Output the (X, Y) coordinate of the center of the cell containing the given text.  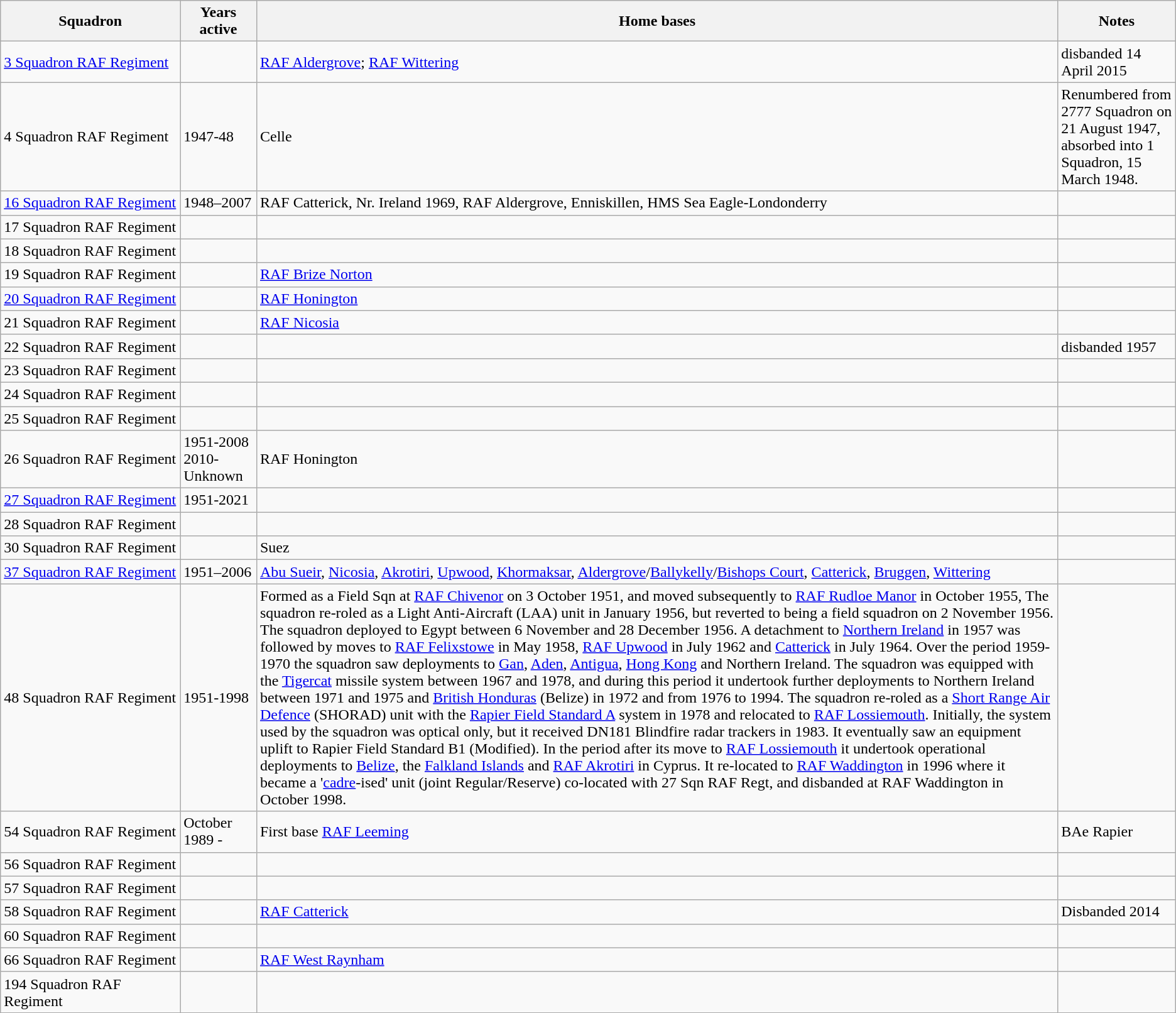
66 Squadron RAF Regiment (90, 960)
60 Squadron RAF Regiment (90, 936)
37 Squadron RAF Regiment (90, 572)
Notes (1117, 21)
disbanded 14 April 2015 (1117, 62)
4 Squadron RAF Regiment (90, 137)
RAF Nicosia (657, 322)
23 Squadron RAF Regiment (90, 370)
24 Squadron RAF Regiment (90, 394)
26 Squadron RAF Regiment (90, 459)
Abu Sueir, Nicosia, Akrotiri, Upwood, Khormaksar, Aldergrove/Ballykelly/Bishops Court, Catterick, Bruggen, Wittering (657, 572)
194 Squadron RAF Regiment (90, 992)
Years active (219, 21)
RAF Catterick (657, 912)
Home bases (657, 21)
28 Squadron RAF Regiment (90, 524)
Celle (657, 137)
1948–2007 (219, 203)
Squadron (90, 21)
56 Squadron RAF Regiment (90, 864)
48 Squadron RAF Regiment (90, 698)
1951-2021 (219, 500)
16 Squadron RAF Regiment (90, 203)
57 Squadron RAF Regiment (90, 888)
22 Squadron RAF Regiment (90, 346)
Suez (657, 548)
BAe Rapier (1117, 832)
20 Squadron RAF Regiment (90, 298)
19 Squadron RAF Regiment (90, 275)
First base RAF Leeming (657, 832)
1951–2006 (219, 572)
30 Squadron RAF Regiment (90, 548)
Renumbered from 2777 Squadron on 21 August 1947, absorbed into 1 Squadron, 15 March 1948. (1117, 137)
1951-1998 (219, 698)
58 Squadron RAF Regiment (90, 912)
25 Squadron RAF Regiment (90, 418)
RAF West Raynham (657, 960)
RAF Aldergrove; RAF Wittering (657, 62)
RAF Brize Norton (657, 275)
18 Squadron RAF Regiment (90, 251)
Disbanded 2014 (1117, 912)
1947-48 (219, 137)
disbanded 1957 (1117, 346)
27 Squadron RAF Regiment (90, 500)
3 Squadron RAF Regiment (90, 62)
17 Squadron RAF Regiment (90, 227)
21 Squadron RAF Regiment (90, 322)
RAF Catterick, Nr. Ireland 1969, RAF Aldergrove, Enniskillen, HMS Sea Eagle-Londonderry (657, 203)
October 1989 - (219, 832)
54 Squadron RAF Regiment (90, 832)
1951-20082010-Unknown (219, 459)
